Return the (x, y) coordinate for the center point of the cell that contains the specified text.  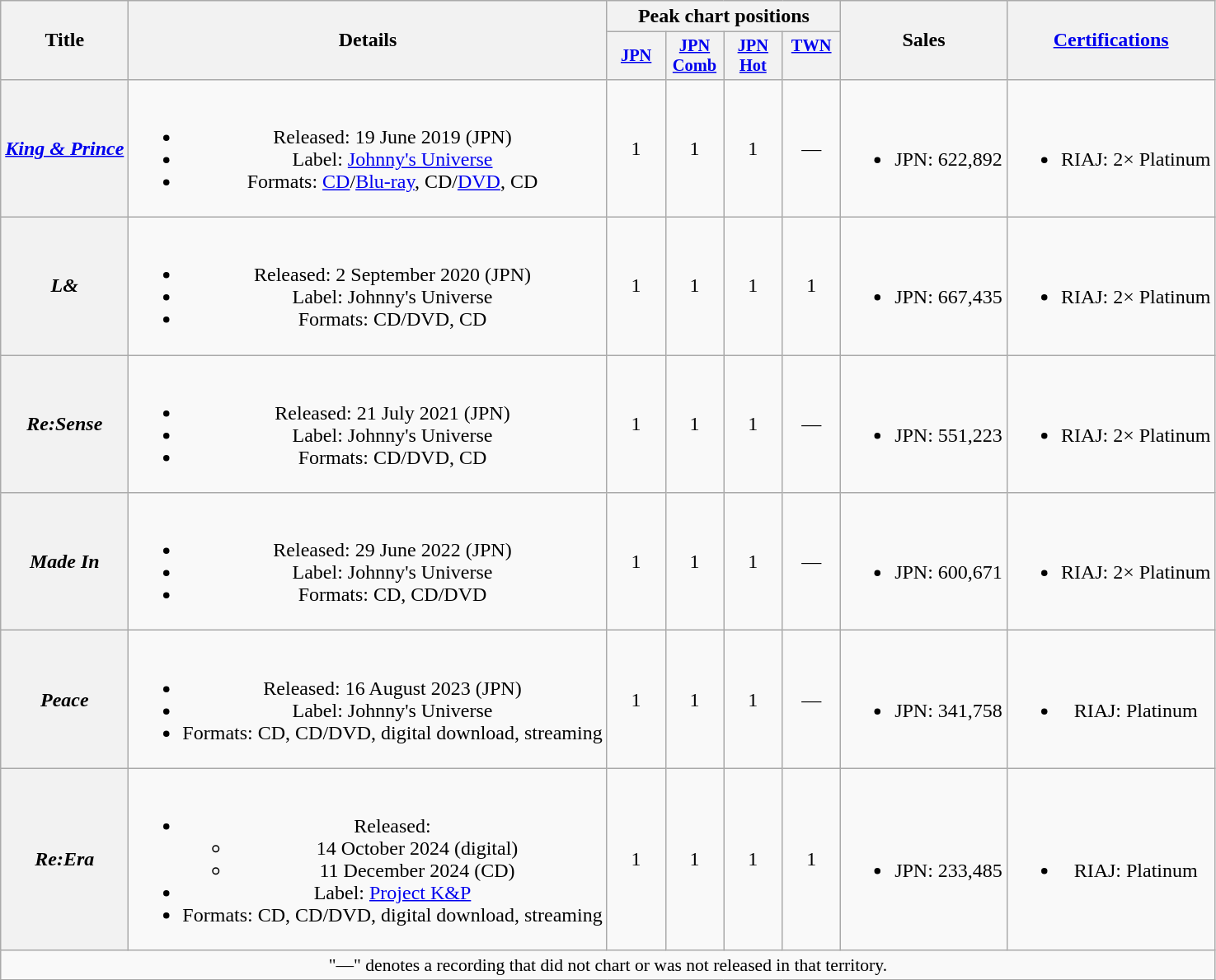
Re:Sense (64, 424)
King & Prince (64, 148)
JPN: 551,223 (924, 424)
Released: 21 July 2021 (JPN)Label: Johnny's UniverseFormats: CD/DVD, CD (368, 424)
JPN: 233,485 (924, 859)
JPNHot (754, 56)
TWN (811, 56)
Sales (924, 40)
Released: 16 August 2023 (JPN)Label: Johnny's UniverseFormats: CD, CD/DVD, digital download, streaming (368, 699)
Certifications (1111, 40)
L& (64, 287)
Released: 2 September 2020 (JPN)Label: Johnny's UniverseFormats: CD/DVD, CD (368, 287)
Peace (64, 699)
Peak chart positions (724, 16)
JPNComb (694, 56)
Re:Era (64, 859)
JPN: 622,892 (924, 148)
Made In (64, 562)
Details (368, 40)
Released:14 October 2024 (digital)11 December 2024 (CD)Label: Project K&PFormats: CD, CD/DVD, digital download, streaming (368, 859)
Released: 29 June 2022 (JPN)Label: Johnny's UniverseFormats: CD, CD/DVD (368, 562)
JPN: 341,758 (924, 699)
JPN: 667,435 (924, 287)
"—" denotes a recording that did not chart or was not released in that territory. (608, 965)
JPN (636, 56)
Released: 19 June 2019 (JPN)Label: Johnny's UniverseFormats: CD/Blu-ray, CD/DVD, CD (368, 148)
JPN: 600,671 (924, 562)
Title (64, 40)
